Return (x, y) of the center of cell containing provided text 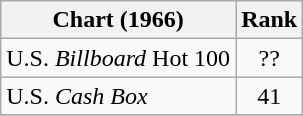
41 (270, 96)
Rank (270, 20)
U.S. Billboard Hot 100 (118, 58)
Chart (1966) (118, 20)
?? (270, 58)
U.S. Cash Box (118, 96)
